Return [X, Y] of the center of cell containing provided text 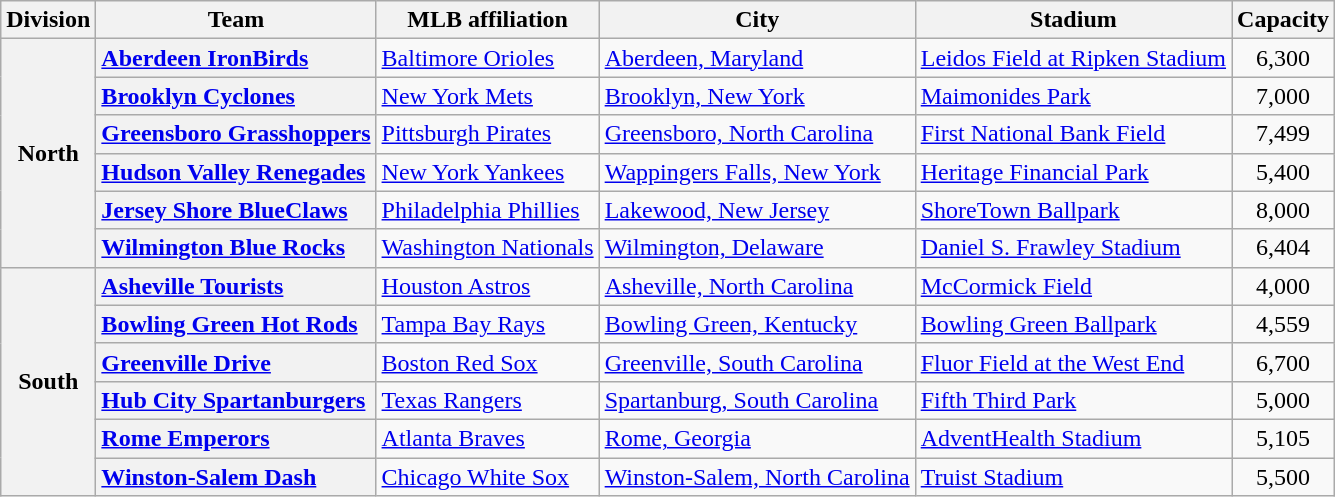
Leidos Field at Ripken Stadium [1073, 58]
MLB affiliation [488, 20]
Division [48, 20]
Lakewood, New Jersey [757, 210]
New York Yankees [488, 172]
City [757, 20]
Hudson Valley Renegades [236, 172]
Fluor Field at the West End [1073, 362]
Bowling Green Ballpark [1073, 324]
Texas Rangers [488, 400]
7,499 [1284, 134]
Greenville Drive [236, 362]
Capacity [1284, 20]
Tampa Bay Rays [488, 324]
Wappingers Falls, New York [757, 172]
5,105 [1284, 438]
Wilmington Blue Rocks [236, 248]
7,000 [1284, 96]
Bowling Green, Kentucky [757, 324]
South [48, 381]
Baltimore Orioles [488, 58]
Wilmington, Delaware [757, 248]
Chicago White Sox [488, 477]
Heritage Financial Park [1073, 172]
Stadium [1073, 20]
Brooklyn, New York [757, 96]
Aberdeen, Maryland [757, 58]
North [48, 153]
Winston-Salem Dash [236, 477]
Asheville, North Carolina [757, 286]
Pittsburgh Pirates [488, 134]
Maimonides Park [1073, 96]
Spartanburg, South Carolina [757, 400]
Asheville Tourists [236, 286]
Brooklyn Cyclones [236, 96]
New York Mets [488, 96]
Rome, Georgia [757, 438]
4,559 [1284, 324]
Atlanta Braves [488, 438]
Greensboro Grasshoppers [236, 134]
6,404 [1284, 248]
First National Bank Field [1073, 134]
Team [236, 20]
Boston Red Sox [488, 362]
5,500 [1284, 477]
Rome Emperors [236, 438]
Winston-Salem, North Carolina [757, 477]
6,700 [1284, 362]
Jersey Shore BlueClaws [236, 210]
6,300 [1284, 58]
4,000 [1284, 286]
Hub City Spartanburgers [236, 400]
Washington Nationals [488, 248]
5,000 [1284, 400]
Greensboro, North Carolina [757, 134]
Bowling Green Hot Rods [236, 324]
Aberdeen IronBirds [236, 58]
ShoreTown Ballpark [1073, 210]
McCormick Field [1073, 286]
AdventHealth Stadium [1073, 438]
Greenville, South Carolina [757, 362]
Houston Astros [488, 286]
Fifth Third Park [1073, 400]
5,400 [1284, 172]
Daniel S. Frawley Stadium [1073, 248]
8,000 [1284, 210]
Truist Stadium [1073, 477]
Philadelphia Phillies [488, 210]
